Identify which cell holds the provided text, then report its [X, Y] central coordinate. 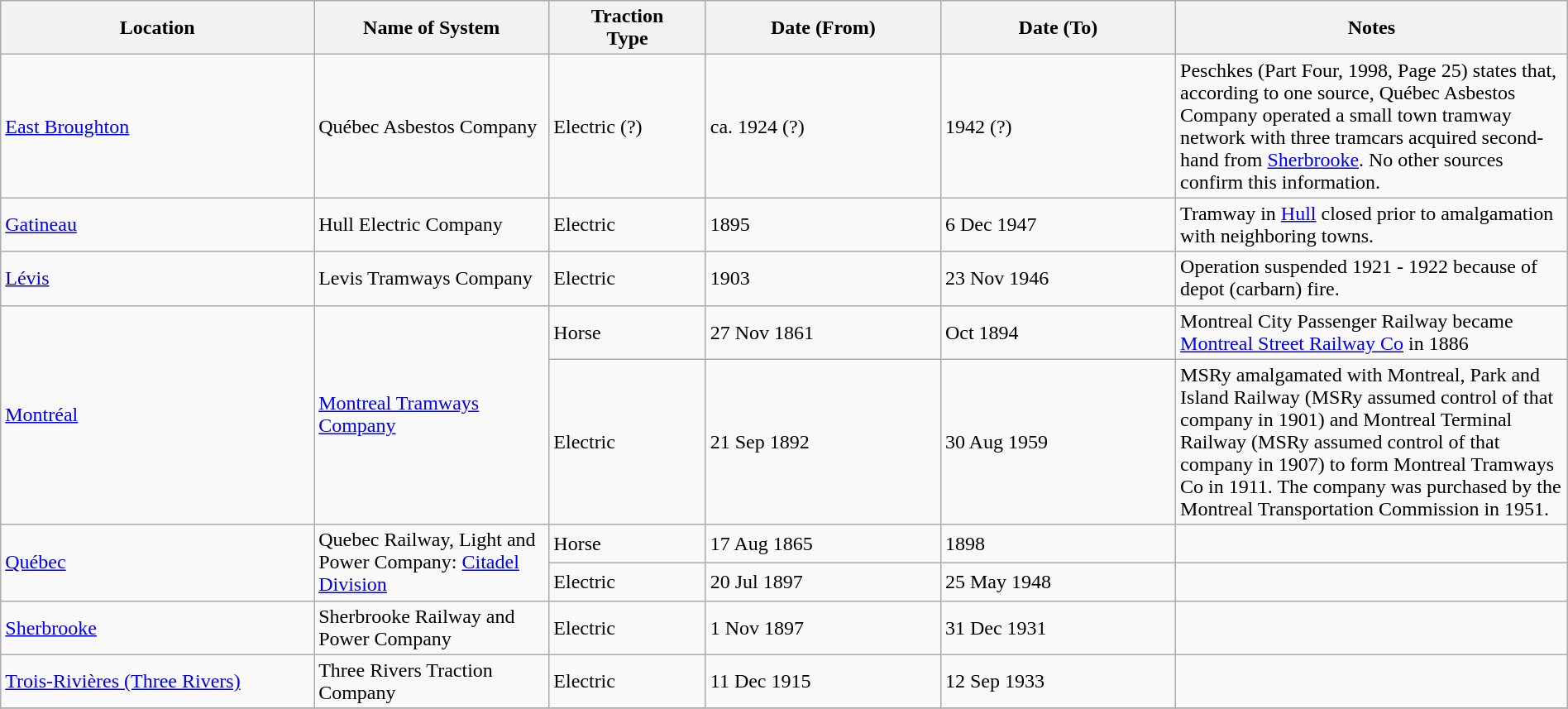
East Broughton [157, 126]
Gatineau [157, 225]
Date (From) [823, 28]
Notes [1372, 28]
Location [157, 28]
Sherbrooke Railway and Power Company [432, 627]
1942 (?) [1058, 126]
Lévis [157, 278]
Name of System [432, 28]
Sherbrooke [157, 627]
20 Jul 1897 [823, 582]
31 Dec 1931 [1058, 627]
25 May 1948 [1058, 582]
Operation suspended 1921 - 1922 because of depot (carbarn) fire. [1372, 278]
11 Dec 1915 [823, 682]
1898 [1058, 544]
Trois-Rivières (Three Rivers) [157, 682]
ca. 1924 (?) [823, 126]
12 Sep 1933 [1058, 682]
Hull Electric Company [432, 225]
23 Nov 1946 [1058, 278]
Electric (?) [627, 126]
30 Aug 1959 [1058, 442]
Three Rivers Traction Company [432, 682]
Tramway in Hull closed prior to amalgamation with neighboring towns. [1372, 225]
TractionType [627, 28]
Québec Asbestos Company [432, 126]
6 Dec 1947 [1058, 225]
Montreal Tramways Company [432, 415]
Quebec Railway, Light and Power Company: Citadel Division [432, 563]
17 Aug 1865 [823, 544]
1895 [823, 225]
Québec [157, 563]
Levis Tramways Company [432, 278]
1 Nov 1897 [823, 627]
Montreal City Passenger Railway became Montreal Street Railway Co in 1886 [1372, 333]
Montréal [157, 415]
Oct 1894 [1058, 333]
1903 [823, 278]
Date (To) [1058, 28]
27 Nov 1861 [823, 333]
21 Sep 1892 [823, 442]
